Identify which cell holds the provided text, then report its (x, y) central coordinate. 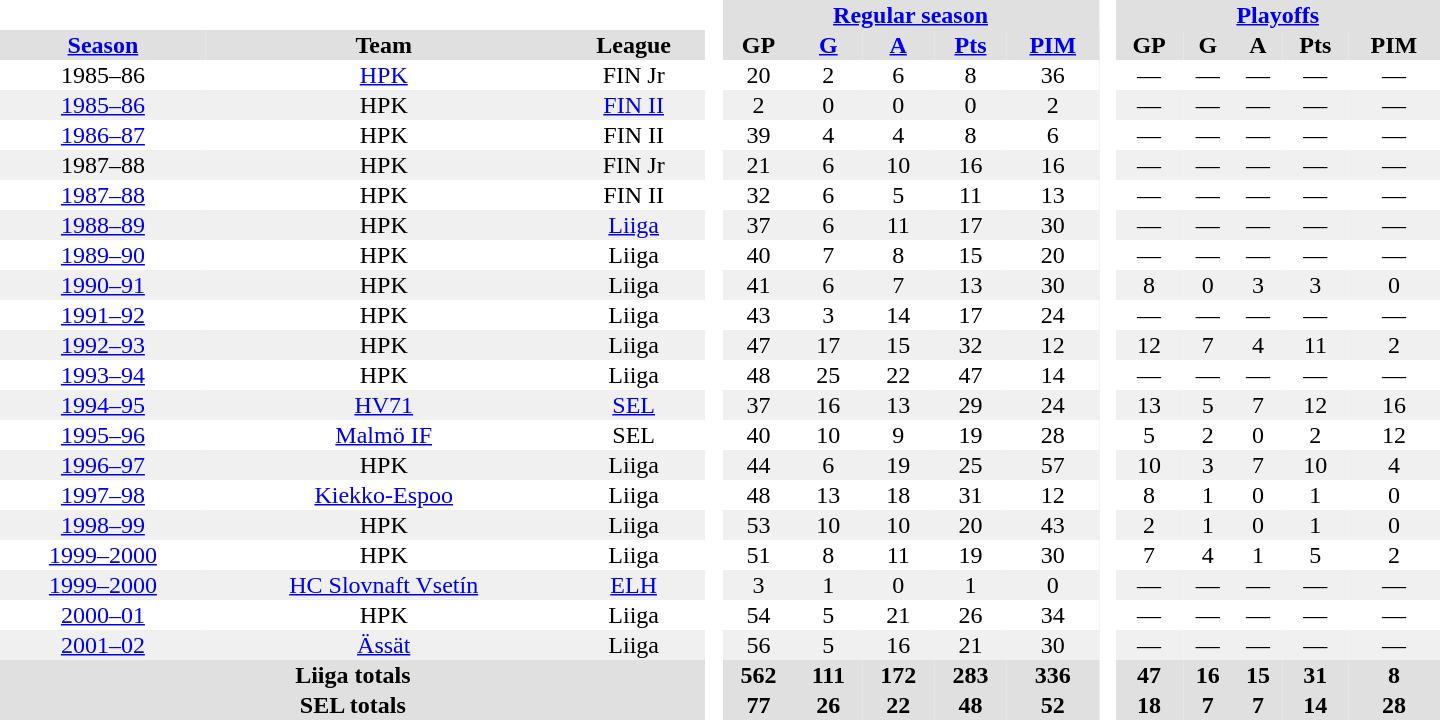
53 (758, 525)
1993–94 (103, 375)
2001–02 (103, 645)
1992–93 (103, 345)
HV71 (384, 405)
1986–87 (103, 135)
54 (758, 615)
1994–95 (103, 405)
HC Slovnaft Vsetín (384, 585)
Regular season (910, 15)
283 (970, 675)
44 (758, 465)
56 (758, 645)
52 (1053, 705)
1995–96 (103, 435)
Liiga totals (353, 675)
1996–97 (103, 465)
Season (103, 45)
Ässät (384, 645)
41 (758, 285)
League (634, 45)
Team (384, 45)
1989–90 (103, 255)
2000–01 (103, 615)
172 (898, 675)
51 (758, 555)
1990–91 (103, 285)
57 (1053, 465)
Malmö IF (384, 435)
1988–89 (103, 225)
29 (970, 405)
9 (898, 435)
36 (1053, 75)
39 (758, 135)
ELH (634, 585)
1998–99 (103, 525)
111 (828, 675)
1997–98 (103, 495)
77 (758, 705)
SEL totals (353, 705)
1991–92 (103, 315)
34 (1053, 615)
562 (758, 675)
Kiekko-Espoo (384, 495)
Playoffs (1278, 15)
336 (1053, 675)
